Capture the cell that displays the provided text and extract its (X, Y) central coordinate. 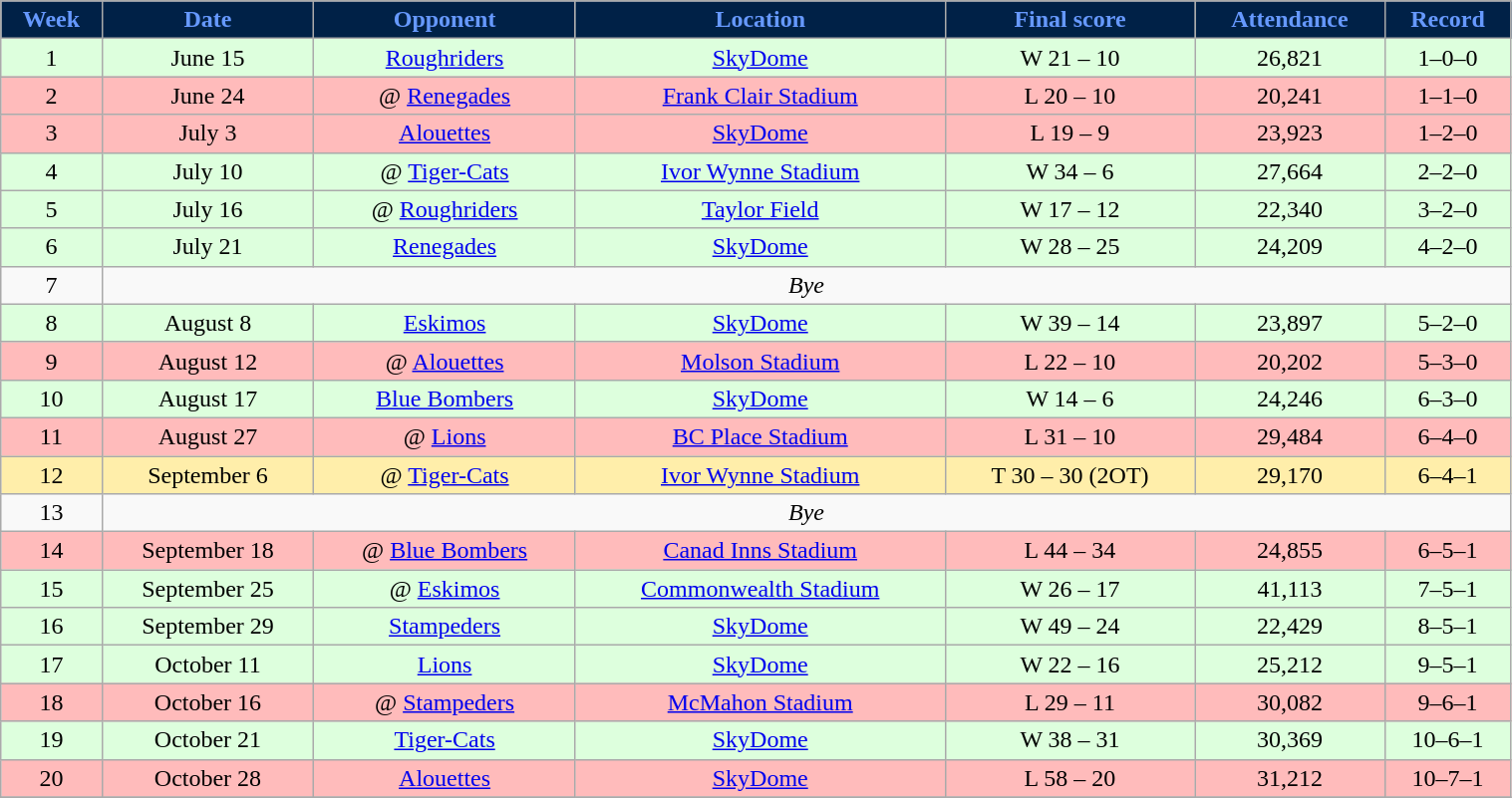
10 (52, 399)
July 16 (207, 209)
29,484 (1290, 436)
Taylor Field (759, 209)
12 (52, 475)
2–2–0 (1447, 171)
1–1–0 (1447, 96)
L 19 – 9 (1070, 133)
W 26 – 17 (1070, 589)
5–2–0 (1447, 323)
20,241 (1290, 96)
Opponent (445, 20)
9–5–1 (1447, 665)
Week (52, 20)
@ Eskimos (445, 589)
8–5–1 (1447, 627)
September 29 (207, 627)
L 29 – 11 (1070, 702)
20 (52, 778)
July 3 (207, 133)
June 24 (207, 96)
22,429 (1290, 627)
Renegades (445, 247)
August 8 (207, 323)
L 31 – 10 (1070, 436)
October 21 (207, 740)
30,082 (1290, 702)
Record (1447, 20)
Eskimos (445, 323)
August 27 (207, 436)
22,340 (1290, 209)
4 (52, 171)
2 (52, 96)
Attendance (1290, 20)
9 (52, 361)
@ Lions (445, 436)
7–5–1 (1447, 589)
Tiger-Cats (445, 740)
@ Blue Bombers (445, 551)
29,170 (1290, 475)
June 15 (207, 58)
3 (52, 133)
September 18 (207, 551)
Molson Stadium (759, 361)
30,369 (1290, 740)
6–4–0 (1447, 436)
27,664 (1290, 171)
September 25 (207, 589)
17 (52, 665)
L 20 – 10 (1070, 96)
6–4–1 (1447, 475)
Location (759, 20)
6 (52, 247)
W 39 – 14 (1070, 323)
@ Roughriders (445, 209)
6–5–1 (1447, 551)
Commonwealth Stadium (759, 589)
23,923 (1290, 133)
15 (52, 589)
10–7–1 (1447, 778)
24,209 (1290, 247)
Frank Clair Stadium (759, 96)
Blue Bombers (445, 399)
Date (207, 20)
14 (52, 551)
August 12 (207, 361)
13 (52, 513)
4–2–0 (1447, 247)
October 11 (207, 665)
August 17 (207, 399)
16 (52, 627)
T 30 – 30 (2OT) (1070, 475)
W 38 – 31 (1070, 740)
8 (52, 323)
Lions (445, 665)
W 17 – 12 (1070, 209)
L 58 – 20 (1070, 778)
McMahon Stadium (759, 702)
5–3–0 (1447, 361)
18 (52, 702)
1 (52, 58)
9–6–1 (1447, 702)
20,202 (1290, 361)
W 34 – 6 (1070, 171)
3–2–0 (1447, 209)
Stampeders (445, 627)
26,821 (1290, 58)
@ Alouettes (445, 361)
10–6–1 (1447, 740)
19 (52, 740)
41,113 (1290, 589)
7 (52, 285)
Final score (1070, 20)
October 16 (207, 702)
L 22 – 10 (1070, 361)
Canad Inns Stadium (759, 551)
11 (52, 436)
5 (52, 209)
W 49 – 24 (1070, 627)
31,212 (1290, 778)
@ Renegades (445, 96)
BC Place Stadium (759, 436)
Roughriders (445, 58)
October 28 (207, 778)
24,246 (1290, 399)
September 6 (207, 475)
@ Stampeders (445, 702)
23,897 (1290, 323)
W 28 – 25 (1070, 247)
L 44 – 34 (1070, 551)
1–0–0 (1447, 58)
July 10 (207, 171)
1–2–0 (1447, 133)
July 21 (207, 247)
24,855 (1290, 551)
W 22 – 16 (1070, 665)
25,212 (1290, 665)
W 21 – 10 (1070, 58)
6–3–0 (1447, 399)
W 14 – 6 (1070, 399)
